For the text-containing cell, return its midpoint in (x, y) coordinate format. 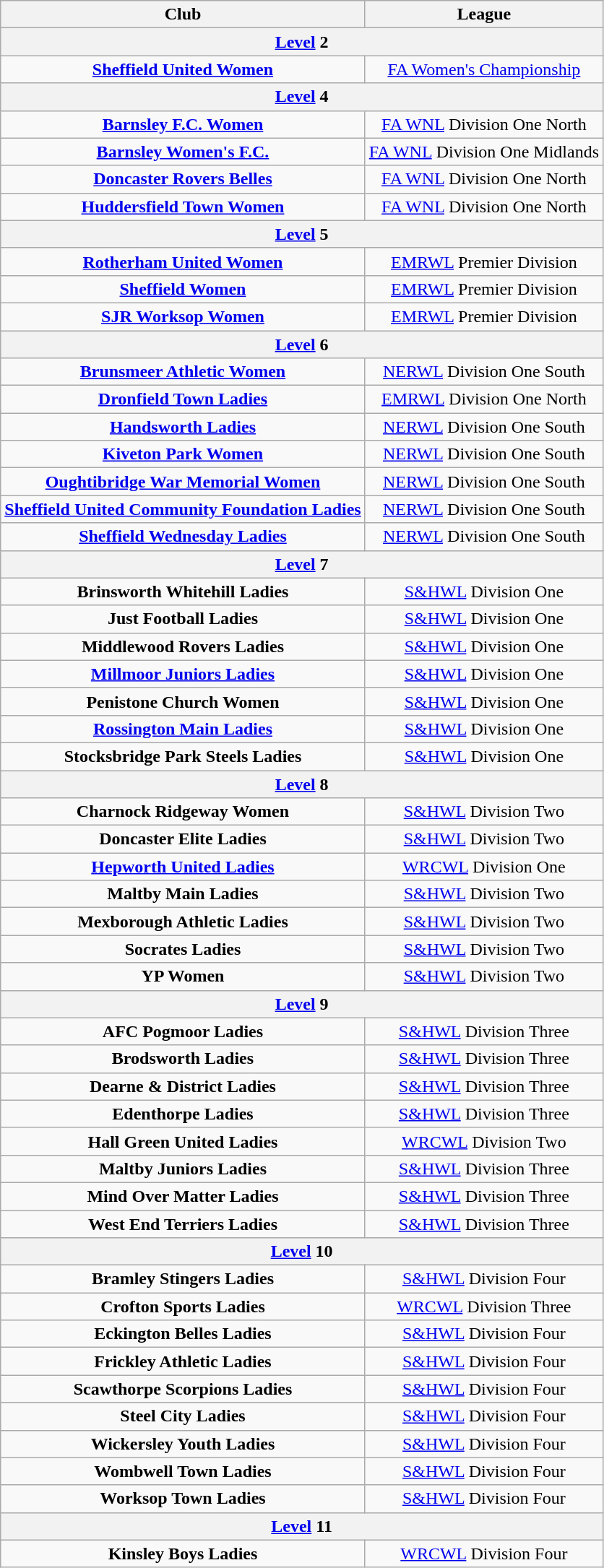
Socrates Ladies (183, 949)
Mind Over Matter Ladies (183, 1196)
Doncaster Elite Ladies (183, 839)
YP Women (183, 976)
Doncaster Rovers Belles (183, 179)
Level 8 (302, 784)
Kinsley Boys Ladies (183, 1554)
Steel City Ladies (183, 1416)
Dronfield Town Ladies (183, 399)
Barnsley F.C. Women (183, 124)
Sheffield United Community Foundation Ladies (183, 509)
Brunsmeer Athletic Women (183, 372)
Wombwell Town Ladies (183, 1471)
Level 4 (302, 97)
Level 7 (302, 564)
Wickersley Youth Ladies (183, 1444)
AFC Pogmoor Ladies (183, 1031)
Middlewood Rovers Ladies (183, 646)
West End Terriers Ladies (183, 1224)
Worksop Town Ladies (183, 1499)
Charnock Ridgeway Women (183, 812)
Oughtibridge War Memorial Women (183, 482)
Rossington Main Ladies (183, 729)
Frickley Athletic Ladies (183, 1361)
Dearne & District Ladies (183, 1086)
Club (183, 14)
FA WNL Division One Midlands (484, 152)
WRCWL Division One (484, 867)
Brodsworth Ladies (183, 1059)
Level 10 (302, 1252)
Mexborough Athletic Ladies (183, 922)
Penistone Church Women (183, 701)
WRCWL Division Four (484, 1554)
Eckington Belles Ladies (183, 1334)
Maltby Juniors Ladies (183, 1169)
Level 9 (302, 1004)
Millmoor Juniors Ladies (183, 674)
EMRWL Division One North (484, 399)
Crofton Sports Ladies (183, 1307)
WRCWL Division Two (484, 1141)
Level 2 (302, 42)
Brinsworth Whitehill Ladies (183, 592)
Sheffield Women (183, 289)
Huddersfield Town Women (183, 207)
Handsworth Ladies (183, 427)
Sheffield Wednesday Ladies (183, 537)
Sheffield United Women (183, 69)
Barnsley Women's F.C. (183, 152)
Stocksbridge Park Steels Ladies (183, 756)
Hepworth United Ladies (183, 867)
Kiveton Park Women (183, 454)
Scawthorpe Scorpions Ladies (183, 1389)
Rotherham United Women (183, 261)
Edenthorpe Ladies (183, 1114)
SJR Worksop Women (183, 316)
FA Women's Championship (484, 69)
Hall Green United Ladies (183, 1141)
Level 6 (302, 345)
League (484, 14)
Bramley Stingers Ladies (183, 1279)
Maltby Main Ladies (183, 894)
Level 11 (302, 1526)
Just Football Ladies (183, 619)
Level 5 (302, 234)
WRCWL Division Three (484, 1307)
